Determine the (X, Y) coordinate at the center of the cell enclosing the given text.  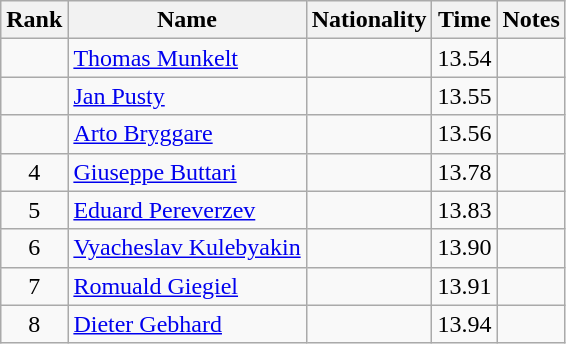
Thomas Munkelt (187, 58)
Eduard Pereverzev (187, 210)
7 (34, 286)
Jan Pusty (187, 96)
Notes (531, 20)
13.56 (464, 134)
Time (464, 20)
13.55 (464, 96)
Name (187, 20)
Vyacheslav Kulebyakin (187, 248)
Arto Bryggare (187, 134)
13.91 (464, 286)
Nationality (369, 20)
8 (34, 324)
13.94 (464, 324)
Giuseppe Buttari (187, 172)
6 (34, 248)
4 (34, 172)
Rank (34, 20)
13.83 (464, 210)
5 (34, 210)
13.78 (464, 172)
13.90 (464, 248)
13.54 (464, 58)
Romuald Giegiel (187, 286)
Dieter Gebhard (187, 324)
